Determine the [x, y] coordinate at the center of the cell enclosing the given text.  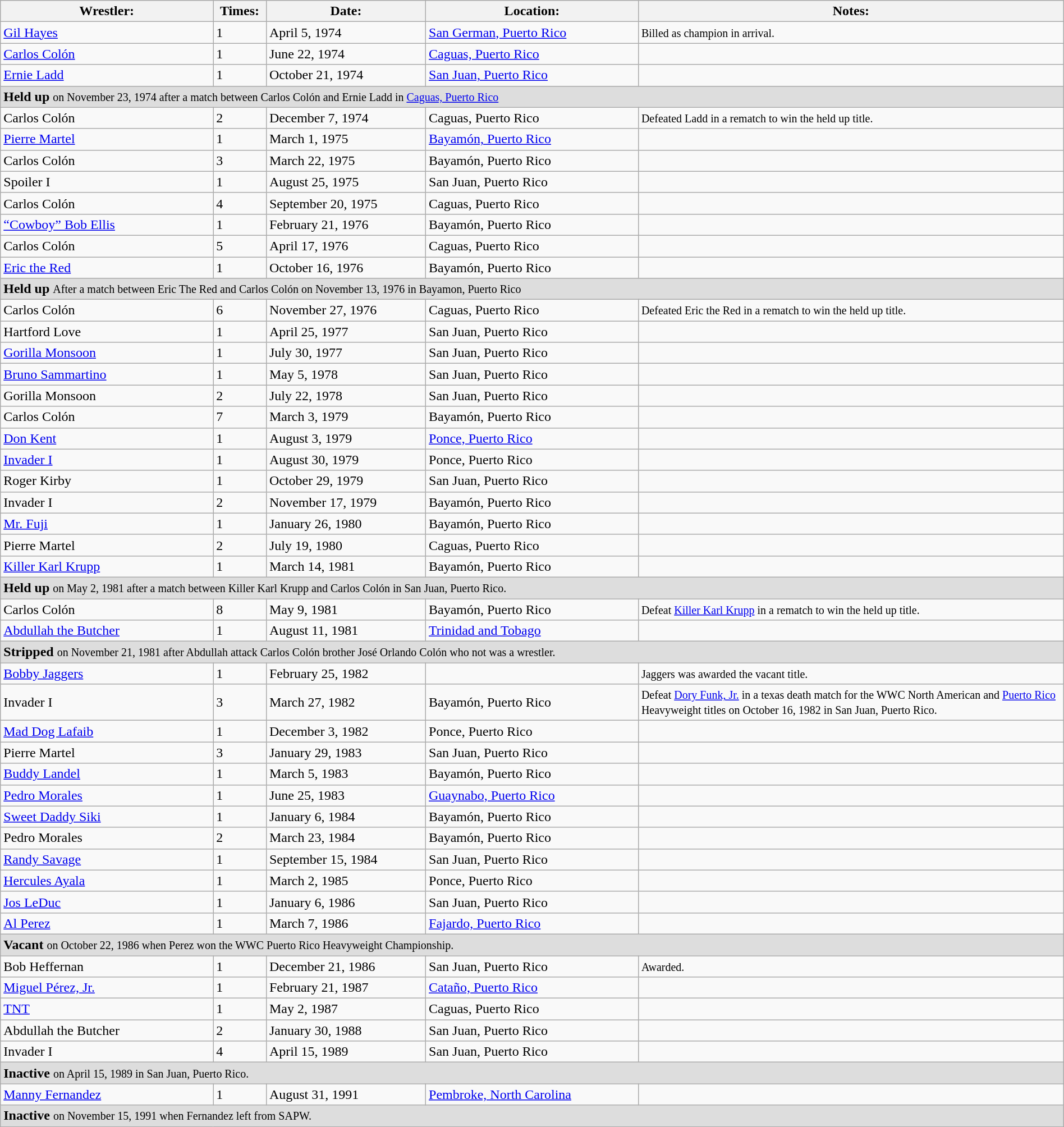
Buddy Landel [107, 774]
March 27, 1982 [346, 703]
September 20, 1975 [346, 203]
Times: [240, 11]
Wrestler: [107, 11]
Manny Fernandez [107, 1094]
October 16, 1976 [346, 268]
March 7, 1986 [346, 923]
October 29, 1979 [346, 481]
August 30, 1979 [346, 460]
San German, Puerto Rico [532, 33]
Defeat Killer Karl Krupp in a rematch to win the held up title. [851, 609]
March 3, 1979 [346, 417]
Location: [532, 11]
5 [240, 246]
Trinidad and Tobago [532, 631]
8 [240, 609]
Killer Karl Krupp [107, 566]
June 25, 1983 [346, 795]
Gil Hayes [107, 33]
Mr. Fuji [107, 524]
Jos LeDuc [107, 902]
January 6, 1986 [346, 902]
March 22, 1975 [346, 161]
May 2, 1987 [346, 1009]
“Cowboy” Bob Ellis [107, 225]
September 15, 1984 [346, 859]
Defeated Ladd in a rematch to win the held up title. [851, 118]
TNT [107, 1009]
Sweet Daddy Siki [107, 817]
Hercules Ayala [107, 881]
August 31, 1991 [346, 1094]
October 21, 1974 [346, 75]
Al Perez [107, 923]
January 6, 1984 [346, 817]
March 5, 1983 [346, 774]
January 26, 1980 [346, 524]
December 7, 1974 [346, 118]
May 9, 1981 [346, 609]
May 5, 1978 [346, 374]
Vacant on October 22, 1986 when Perez won the WWC Puerto Rico Heavyweight Championship. [532, 945]
Date: [346, 11]
March 2, 1985 [346, 881]
Billed as champion in arrival. [851, 33]
Defeated Eric the Red in a rematch to win the held up title. [851, 310]
March 14, 1981 [346, 566]
March 1, 1975 [346, 139]
Randy Savage [107, 859]
April 5, 1974 [346, 33]
Hartford Love [107, 332]
November 17, 1979 [346, 502]
April 25, 1977 [346, 332]
Bob Heffernan [107, 966]
Held up on May 2, 1981 after a match between Killer Karl Krupp and Carlos Colón in San Juan, Puerto Rico. [532, 588]
Held up on November 23, 1974 after a match between Carlos Colón and Ernie Ladd in Caguas, Puerto Rico [532, 97]
August 25, 1975 [346, 182]
Awarded. [851, 966]
February 21, 1987 [346, 988]
Guaynabo, Puerto Rico [532, 795]
April 15, 1989 [346, 1052]
July 30, 1977 [346, 353]
Pembroke, North Carolina [532, 1094]
Ernie Ladd [107, 75]
Miguel Pérez, Jr. [107, 988]
Mad Dog Lafaib [107, 731]
January 29, 1983 [346, 753]
August 3, 1979 [346, 438]
Inactive on April 15, 1989 in San Juan, Puerto Rico. [532, 1073]
June 22, 1974 [346, 54]
April 17, 1976 [346, 246]
July 22, 1978 [346, 396]
November 27, 1976 [346, 310]
March 23, 1984 [346, 838]
Roger Kirby [107, 481]
6 [240, 310]
Held up After a match between Eric The Red and Carlos Colón on November 13, 1976 in Bayamon, Puerto Rico [532, 289]
Bobby Jaggers [107, 674]
December 3, 1982 [346, 731]
Eric the Red [107, 268]
Fajardo, Puerto Rico [532, 923]
7 [240, 417]
Notes: [851, 11]
Inactive on November 15, 1991 when Fernandez left from SAPW. [532, 1116]
Stripped on November 21, 1981 after Abdullah attack Carlos Colón brother José Orlando Colón who not was a wrestler. [532, 652]
Spoiler I [107, 182]
January 30, 1988 [346, 1030]
Don Kent [107, 438]
Cataño, Puerto Rico [532, 988]
December 21, 1986 [346, 966]
February 21, 1976 [346, 225]
Bruno Sammartino [107, 374]
February 25, 1982 [346, 674]
August 11, 1981 [346, 631]
July 19, 1980 [346, 545]
Jaggers was awarded the vacant title. [851, 674]
